Return the (x, y) coordinate for the center point of the cell that contains the specified text.  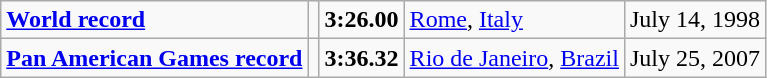
Rio de Janeiro, Brazil (514, 58)
Pan American Games record (154, 58)
3:36.32 (362, 58)
3:26.00 (362, 20)
World record (154, 20)
Rome, Italy (514, 20)
July 25, 2007 (694, 58)
July 14, 1998 (694, 20)
